Return (X, Y) of the center of cell containing provided text 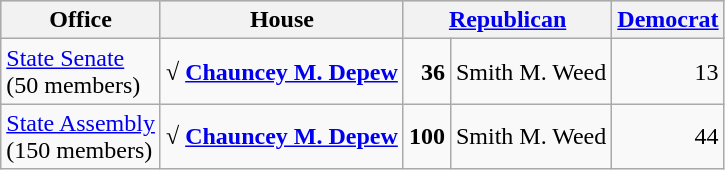
State Senate (50 members) (81, 72)
44 (668, 136)
Democrat (668, 20)
13 (668, 72)
100 (426, 136)
Office (81, 20)
State Assembly (150 members) (81, 136)
36 (426, 72)
Republican (507, 20)
House (282, 20)
